Extract the [X, Y] coordinate from the center of the cell holding the provided text.  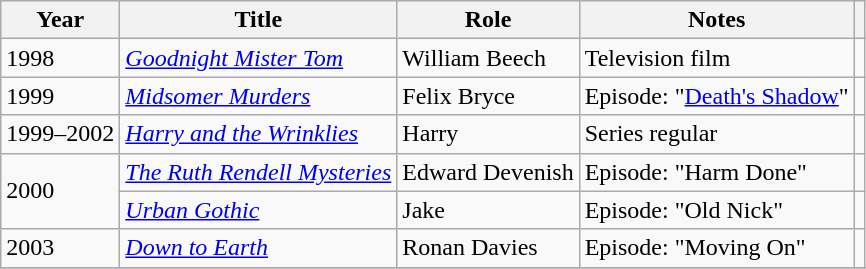
Goodnight Mister Tom [258, 58]
1999–2002 [60, 134]
1999 [60, 96]
Title [258, 20]
The Ruth Rendell Mysteries [258, 172]
1998 [60, 58]
Year [60, 20]
Jake [488, 210]
William Beech [488, 58]
Role [488, 20]
Ronan Davies [488, 248]
Episode: "Harm Done" [716, 172]
Down to Earth [258, 248]
Harry [488, 134]
2000 [60, 191]
Series regular [716, 134]
Episode: "Old Nick" [716, 210]
Harry and the Wrinklies [258, 134]
Urban Gothic [258, 210]
Midsomer Murders [258, 96]
2003 [60, 248]
Notes [716, 20]
Television film [716, 58]
Episode: "Death's Shadow" [716, 96]
Edward Devenish [488, 172]
Episode: "Moving On" [716, 248]
Felix Bryce [488, 96]
